Locate the cell with the specified text and output its (x, y) center coordinate. 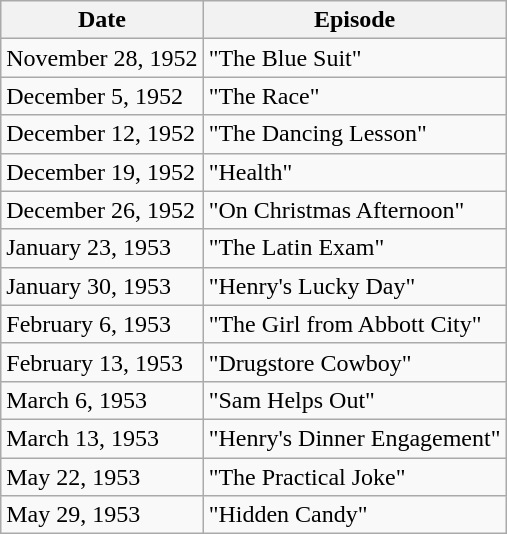
"On Christmas Afternoon" (354, 210)
"The Dancing Lesson" (354, 134)
"The Girl from Abbott City" (354, 324)
December 5, 1952 (102, 96)
May 22, 1953 (102, 477)
"Health" (354, 172)
"Henry's Lucky Day" (354, 286)
December 26, 1952 (102, 210)
January 23, 1953 (102, 248)
March 6, 1953 (102, 400)
"Drugstore Cowboy" (354, 362)
"Hidden Candy" (354, 515)
December 12, 1952 (102, 134)
December 19, 1952 (102, 172)
"The Race" (354, 96)
Date (102, 20)
May 29, 1953 (102, 515)
November 28, 1952 (102, 58)
Episode (354, 20)
January 30, 1953 (102, 286)
"The Blue Suit" (354, 58)
February 13, 1953 (102, 362)
"Sam Helps Out" (354, 400)
March 13, 1953 (102, 438)
"Henry's Dinner Engagement" (354, 438)
"The Latin Exam" (354, 248)
"The Practical Joke" (354, 477)
February 6, 1953 (102, 324)
